Scan for the cell matching the given text and deliver its (x, y) coordinate at center. 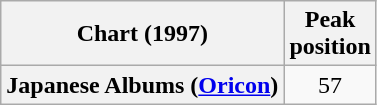
Japanese Albums (Oricon) (142, 85)
Chart (1997) (142, 34)
57 (330, 85)
Peak position (330, 34)
